Pinpoint the cell where the given text exists, returning its (x, y) midpoint coordinate. 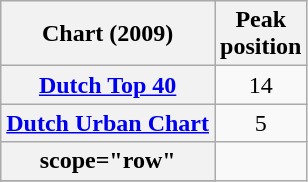
5 (260, 123)
Dutch Top 40 (108, 85)
Chart (2009) (108, 34)
scope="row" (108, 161)
Peakposition (260, 34)
Dutch Urban Chart (108, 123)
14 (260, 85)
